From the cell containing the given text, extract its center point as (x, y) coordinate. 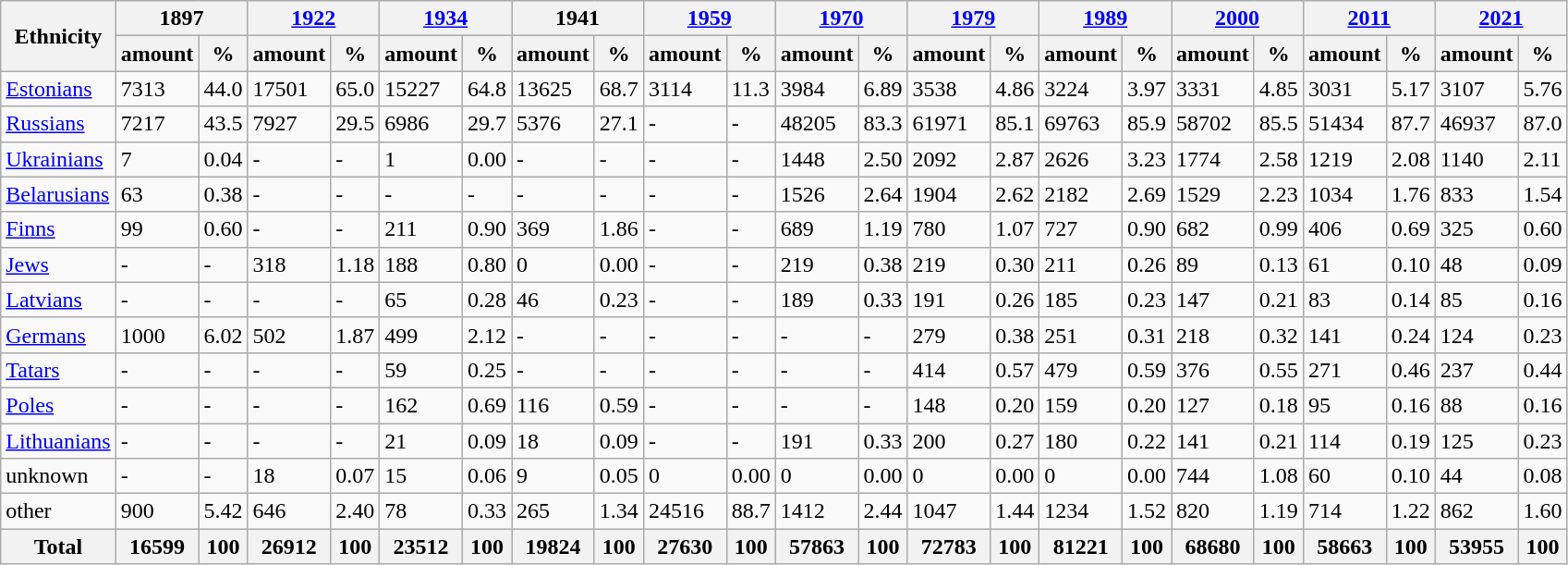
3984 (817, 89)
48205 (817, 124)
714 (1344, 511)
6986 (421, 124)
2.58 (1279, 159)
83.3 (883, 124)
58702 (1213, 124)
2626 (1081, 159)
1.87 (355, 335)
0.14 (1410, 300)
1904 (949, 194)
1526 (817, 194)
15227 (421, 89)
2.40 (355, 511)
58663 (1344, 547)
2092 (949, 159)
646 (289, 511)
180 (1081, 441)
147 (1213, 300)
116 (553, 405)
1897 (181, 18)
200 (949, 441)
2.12 (486, 335)
1.07 (1015, 229)
68680 (1213, 547)
43.5 (224, 124)
7313 (157, 89)
Tatars (58, 370)
125 (1477, 441)
85.9 (1148, 124)
414 (949, 370)
Ethnicity (58, 36)
114 (1344, 441)
1.52 (1148, 511)
237 (1477, 370)
1.76 (1410, 194)
406 (1344, 229)
99 (157, 229)
2.50 (883, 159)
0.24 (1410, 335)
Finns (58, 229)
46937 (1477, 124)
Estonians (58, 89)
1140 (1477, 159)
2021 (1501, 18)
1989 (1105, 18)
1234 (1081, 511)
2.44 (883, 511)
88 (1477, 405)
5.76 (1543, 89)
3331 (1213, 89)
265 (553, 511)
2011 (1369, 18)
0.80 (486, 264)
1.86 (619, 229)
26912 (289, 547)
188 (421, 264)
Ukrainians (58, 159)
727 (1081, 229)
0.32 (1279, 335)
0.55 (1279, 370)
46 (553, 300)
2.87 (1015, 159)
64.8 (486, 89)
Poles (58, 405)
11.3 (750, 89)
0.31 (1148, 335)
59 (421, 370)
689 (817, 229)
65 (421, 300)
53955 (1477, 547)
3538 (949, 89)
2.08 (1410, 159)
900 (157, 511)
5.17 (1410, 89)
2.69 (1148, 194)
other (58, 511)
1774 (1213, 159)
1.44 (1015, 511)
3224 (1081, 89)
1047 (949, 511)
0.07 (355, 476)
3.97 (1148, 89)
61971 (949, 124)
479 (1081, 370)
862 (1477, 511)
3114 (685, 89)
2.23 (1279, 194)
124 (1477, 335)
27.1 (619, 124)
78 (421, 511)
251 (1081, 335)
44 (1477, 476)
4.86 (1015, 89)
0.57 (1015, 370)
189 (817, 300)
318 (289, 264)
0.46 (1410, 370)
1922 (314, 18)
2182 (1081, 194)
29.5 (355, 124)
2.11 (1543, 159)
5.42 (224, 511)
1529 (1213, 194)
0.19 (1410, 441)
744 (1213, 476)
162 (421, 405)
7 (157, 159)
81221 (1081, 547)
1934 (445, 18)
29.7 (486, 124)
57863 (817, 547)
0.18 (1279, 405)
Lithuanians (58, 441)
780 (949, 229)
16599 (157, 547)
0.30 (1015, 264)
21 (421, 441)
4.85 (1279, 89)
1 (421, 159)
0.28 (486, 300)
1.08 (1279, 476)
1034 (1344, 194)
2000 (1238, 18)
95 (1344, 405)
7217 (157, 124)
19824 (553, 547)
15 (421, 476)
17501 (289, 89)
0.13 (1279, 264)
5376 (553, 124)
44.0 (224, 89)
0.44 (1543, 370)
Latvians (58, 300)
87.7 (1410, 124)
69763 (1081, 124)
0.05 (619, 476)
1448 (817, 159)
376 (1213, 370)
63 (157, 194)
1941 (578, 18)
127 (1213, 405)
7927 (289, 124)
1000 (157, 335)
833 (1477, 194)
65.0 (355, 89)
61 (1344, 264)
159 (1081, 405)
72783 (949, 547)
502 (289, 335)
1979 (974, 18)
60 (1344, 476)
88.7 (750, 511)
51434 (1344, 124)
0.25 (486, 370)
820 (1213, 511)
3.23 (1148, 159)
1.60 (1543, 511)
271 (1344, 370)
499 (421, 335)
85.1 (1015, 124)
0.08 (1543, 476)
87.0 (1543, 124)
6.89 (883, 89)
85 (1477, 300)
48 (1477, 264)
68.7 (619, 89)
218 (1213, 335)
1412 (817, 511)
2.62 (1015, 194)
682 (1213, 229)
325 (1477, 229)
3031 (1344, 89)
Total (58, 547)
1.34 (619, 511)
369 (553, 229)
Jews (58, 264)
0.04 (224, 159)
27630 (685, 547)
83 (1344, 300)
Germans (58, 335)
24516 (685, 511)
0.27 (1015, 441)
1.54 (1543, 194)
23512 (421, 547)
1219 (1344, 159)
2.64 (883, 194)
0.06 (486, 476)
1.18 (355, 264)
85.5 (1279, 124)
1.22 (1410, 511)
unknown (58, 476)
1970 (841, 18)
0.22 (1148, 441)
1959 (710, 18)
Belarusians (58, 194)
3107 (1477, 89)
148 (949, 405)
185 (1081, 300)
89 (1213, 264)
6.02 (224, 335)
0.99 (1279, 229)
Russians (58, 124)
279 (949, 335)
9 (553, 476)
13625 (553, 89)
